Return [X, Y] of the center of cell containing provided text 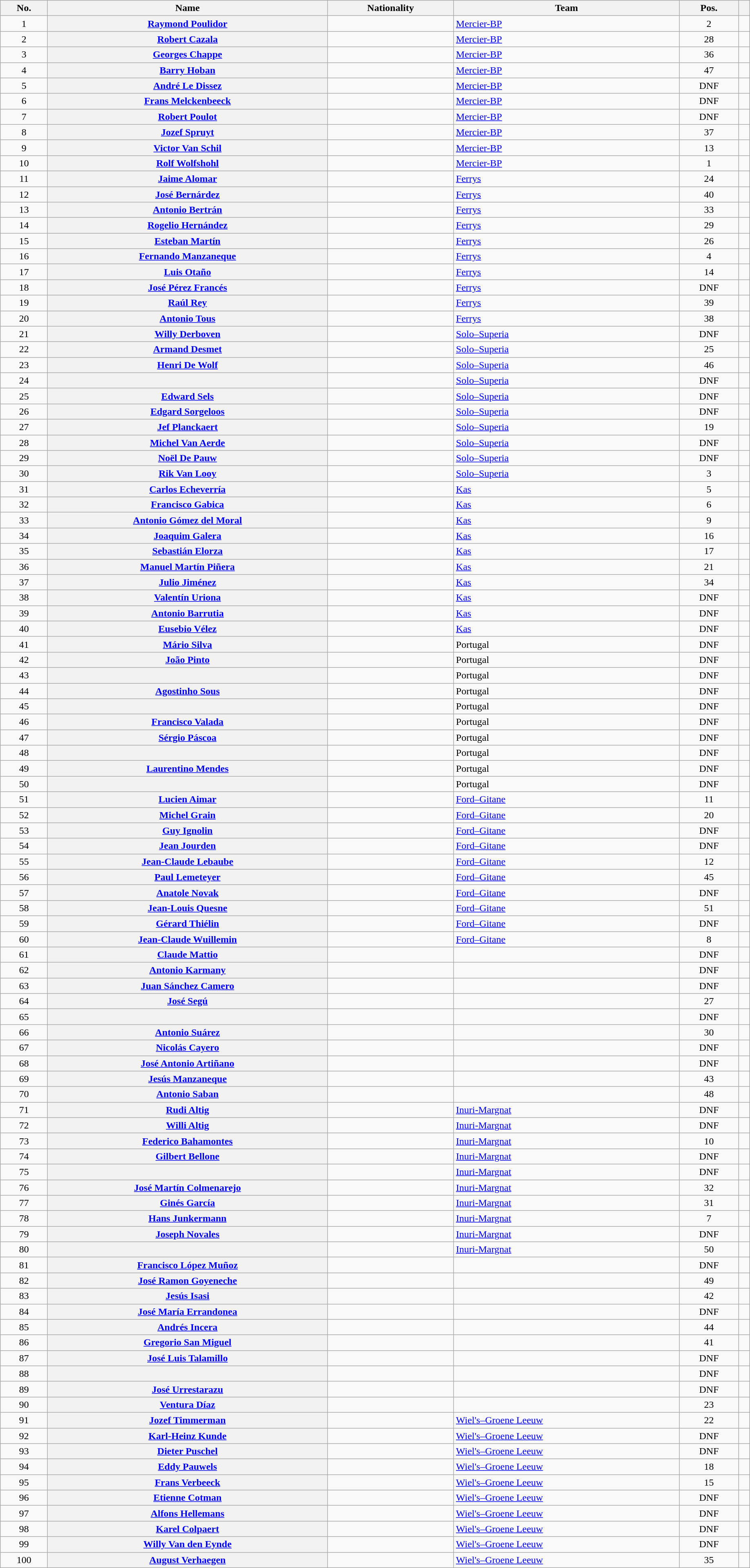
Robert Cazala [188, 39]
José Luis Talamillo [188, 1358]
Jozef Spruyt [188, 132]
Claude Mattio [188, 955]
Valentín Uriona [188, 598]
Nationality [391, 8]
Edgard Sorgeloos [188, 411]
Etienne Cotman [188, 1498]
Sérgio Páscoa [188, 738]
Eddy Pauwels [188, 1467]
Joseph Novales [188, 1234]
Pos. [709, 8]
José Segú [188, 1001]
Carlos Echeverría [188, 489]
José Bernárdez [188, 194]
Esteban Martín [188, 241]
80 [24, 1250]
Manuel Martín Piñera [188, 567]
61 [24, 955]
Eusebio Vélez [188, 629]
João Pinto [188, 660]
Andrés Incera [188, 1327]
Juan Sánchez Camero [188, 986]
Armand Desmet [188, 349]
Gérard Thiélin [188, 923]
76 [24, 1188]
97 [24, 1513]
Name [188, 8]
Frans Verbeeck [188, 1482]
Michel Grain [188, 815]
90 [24, 1405]
85 [24, 1327]
Willi Altig [188, 1125]
62 [24, 970]
77 [24, 1203]
78 [24, 1219]
Raymond Poulidor [188, 24]
Team [567, 8]
60 [24, 939]
63 [24, 986]
Antonio Gómez del Moral [188, 520]
Guy Ignolin [188, 830]
Gilbert Bellone [188, 1156]
58 [24, 908]
Rolf Wolfshohl [188, 163]
August Verhaegen [188, 1560]
59 [24, 923]
92 [24, 1435]
68 [24, 1063]
Jean-Claude Wuillemin [188, 939]
No. [24, 8]
Edward Sels [188, 396]
67 [24, 1048]
Antonio Bertrán [188, 210]
53 [24, 830]
83 [24, 1296]
Nicolás Cayero [188, 1048]
74 [24, 1156]
Jozef Timmerman [188, 1420]
Barry Hoban [188, 70]
Karel Colpaert [188, 1529]
Gregorio San Miguel [188, 1343]
Willy Derboven [188, 334]
52 [24, 815]
José María Errandonea [188, 1312]
84 [24, 1312]
73 [24, 1141]
75 [24, 1172]
Victor Van Schil [188, 148]
79 [24, 1234]
54 [24, 846]
55 [24, 861]
66 [24, 1032]
Luis Otaño [188, 272]
98 [24, 1529]
Antonio Suárez [188, 1032]
72 [24, 1125]
99 [24, 1544]
Sebastián Elorza [188, 551]
José Pérez Francés [188, 287]
100 [24, 1560]
José Ramon Goyeneche [188, 1281]
56 [24, 877]
Anatole Novak [188, 892]
André Le Dissez [188, 86]
Agostinho Sous [188, 691]
Henri De Wolf [188, 365]
95 [24, 1482]
Hans Junkermann [188, 1219]
Dieter Puschel [188, 1451]
Julio Jiménez [188, 582]
Antonio Barrutia [188, 613]
70 [24, 1094]
Rik Van Looy [188, 474]
82 [24, 1281]
Francisco López Muñoz [188, 1265]
Raúl Rey [188, 303]
94 [24, 1467]
Jef Planckaert [188, 427]
Karl-Heinz Kunde [188, 1435]
Ventura Díaz [188, 1405]
Noël De Pauw [188, 458]
Georges Chappe [188, 55]
Fernando Manzaneque [188, 256]
Jaime Alomar [188, 179]
Antonio Saban [188, 1094]
81 [24, 1265]
Lucien Aimar [188, 799]
69 [24, 1079]
Rudi Altig [188, 1110]
57 [24, 892]
64 [24, 1001]
Mário Silva [188, 644]
71 [24, 1110]
88 [24, 1374]
Alfons Hellemans [188, 1513]
Joaquim Galera [188, 536]
José Antonio Artiñano [188, 1063]
91 [24, 1420]
Francisco Gabica [188, 505]
José Urrestarazu [188, 1389]
Jesús Manzaneque [188, 1079]
89 [24, 1389]
Frans Melckenbeeck [188, 101]
Francisco Valada [188, 722]
Jesús Isasi [188, 1296]
86 [24, 1343]
Jean Jourden [188, 846]
Jean-Louis Quesne [188, 908]
Robert Poulot [188, 117]
Federico Bahamontes [188, 1141]
Paul Lemeteyer [188, 877]
Willy Van den Eynde [188, 1544]
José Martín Colmenarejo [188, 1188]
65 [24, 1017]
Antonio Tous [188, 318]
96 [24, 1498]
87 [24, 1358]
Rogelio Hernández [188, 225]
Laurentino Mendes [188, 769]
Antonio Karmany [188, 970]
93 [24, 1451]
Michel Van Aerde [188, 442]
Ginés García [188, 1203]
Jean-Claude Lebaube [188, 861]
